Output the [X, Y] coordinate of the center of the cell containing the given text.  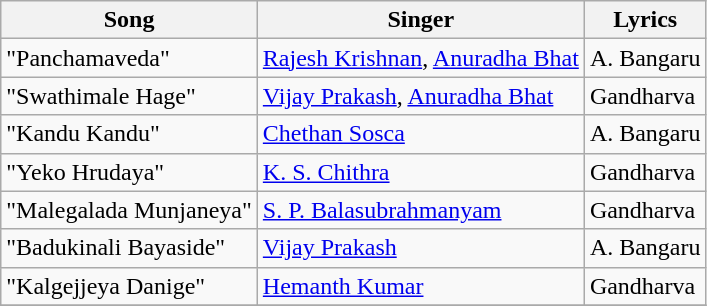
Chethan Sosca [420, 134]
"Malegalada Munjaneya" [130, 210]
"Swathimale Hage" [130, 96]
"Badukinali Bayaside" [130, 248]
S. P. Balasubrahmanyam [420, 210]
Singer [420, 20]
"Panchamaveda" [130, 58]
"Yeko Hrudaya" [130, 172]
Hemanth Kumar [420, 286]
Vijay Prakash, Anuradha Bhat [420, 96]
Rajesh Krishnan, Anuradha Bhat [420, 58]
Vijay Prakash [420, 248]
"Kalgejjeya Danige" [130, 286]
Lyrics [645, 20]
K. S. Chithra [420, 172]
Song [130, 20]
"Kandu Kandu" [130, 134]
